Scan for the cell matching the given text and deliver its (X, Y) coordinate at center. 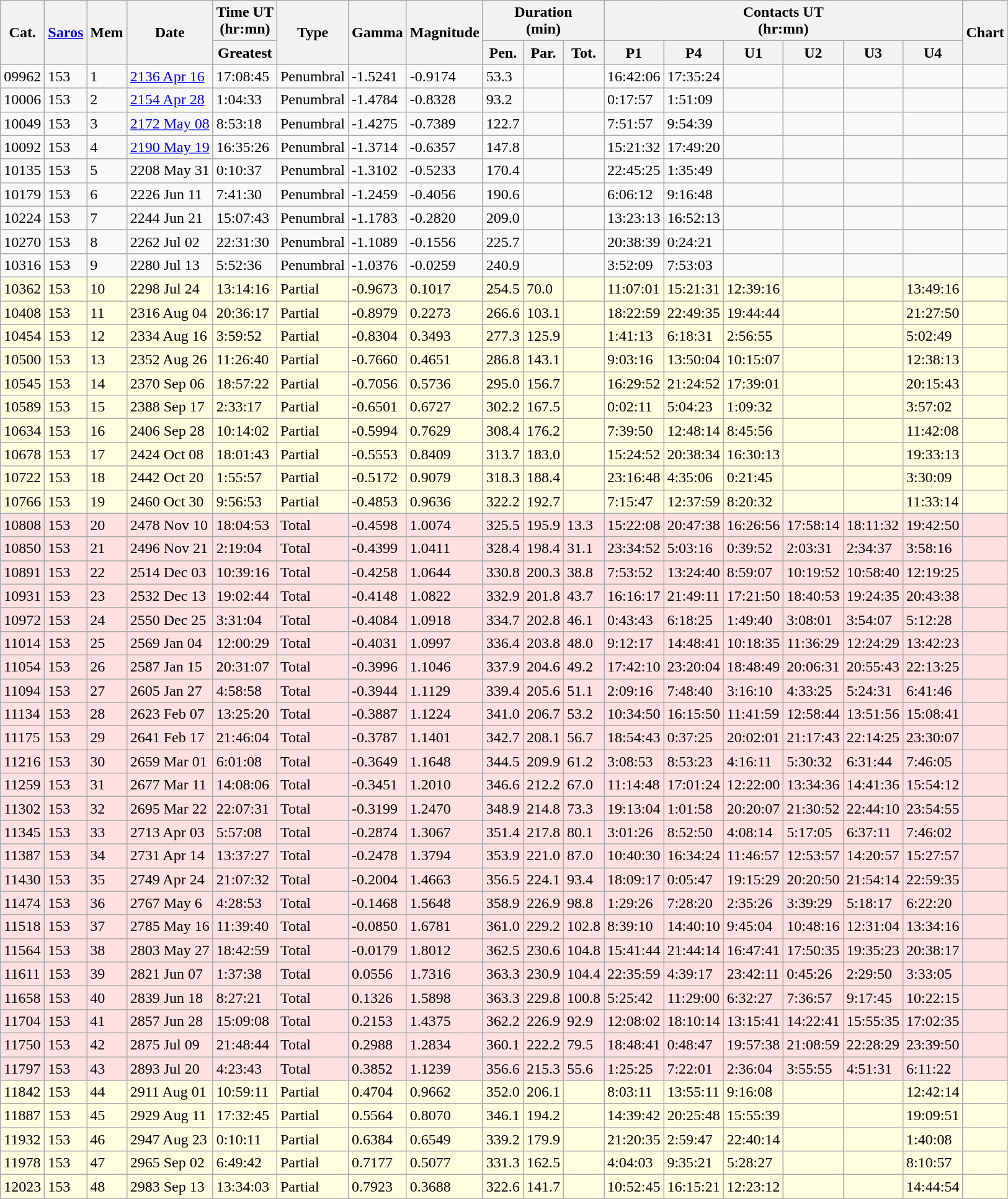
205.6 (543, 691)
8:27:21 (244, 997)
7:46:05 (933, 761)
1.0074 (444, 525)
0:39:52 (753, 549)
356.6 (502, 1068)
32 (107, 809)
21:07:32 (244, 879)
1.1129 (444, 691)
2262 Jul 02 (170, 241)
122.7 (502, 123)
Magnitude (444, 32)
20:38:34 (694, 454)
39 (107, 974)
12:19:25 (933, 572)
11704 (22, 1021)
7:15:47 (634, 501)
12:22:00 (753, 785)
23:20:04 (694, 667)
10931 (22, 596)
12 (107, 336)
21:54:14 (873, 879)
21:48:44 (244, 1044)
10270 (22, 241)
8:39:10 (634, 927)
-1.0376 (378, 265)
17:08:45 (244, 76)
7:48:40 (694, 691)
2587 Jan 15 (170, 667)
17:58:14 (813, 525)
10 (107, 289)
162.5 (543, 1163)
10808 (22, 525)
5:12:28 (933, 619)
5:04:23 (694, 407)
14:08:06 (244, 785)
3:55:55 (813, 1068)
334.7 (502, 619)
362.2 (502, 1021)
2947 Aug 23 (170, 1139)
-0.4056 (444, 194)
103.1 (543, 312)
10316 (22, 265)
19:33:13 (933, 454)
11474 (22, 903)
30 (107, 761)
19:24:35 (873, 596)
230.6 (543, 950)
15:24:52 (634, 454)
6:22:20 (933, 903)
2839 Jun 18 (170, 997)
0.2988 (378, 1044)
11387 (22, 856)
21:24:52 (694, 384)
1:04:33 (244, 100)
8:10:57 (933, 1163)
16:15:21 (694, 1187)
206.7 (543, 714)
6:11:22 (933, 1068)
16:47:41 (753, 950)
7:53:52 (634, 572)
10:48:16 (813, 927)
4:16:11 (753, 761)
5:18:17 (873, 903)
10:52:45 (634, 1187)
266.6 (502, 312)
348.9 (502, 809)
1.0822 (444, 596)
-1.5241 (378, 76)
14:22:41 (813, 1021)
2:03:31 (813, 549)
18:22:59 (634, 312)
0:43:43 (634, 619)
67.0 (583, 785)
16:34:24 (694, 856)
-0.0850 (378, 927)
10678 (22, 454)
12:48:14 (694, 431)
2:29:50 (873, 974)
21:44:14 (694, 950)
-0.2004 (378, 879)
254.5 (502, 289)
11345 (22, 832)
0:24:21 (694, 241)
22:59:35 (933, 879)
2911 Aug 01 (170, 1092)
38.8 (583, 572)
2226 Jun 11 (170, 194)
18:01:43 (244, 454)
195.9 (543, 525)
21:49:11 (694, 596)
31.1 (583, 549)
6:49:42 (244, 1163)
156.7 (543, 384)
Time UT(hr:mn) (244, 21)
14:20:57 (873, 856)
-0.2820 (444, 218)
18:04:53 (244, 525)
11175 (22, 738)
Chart (985, 32)
-0.4148 (378, 596)
-0.3787 (378, 738)
93.4 (583, 879)
0:45:26 (813, 974)
15:27:57 (933, 856)
351.4 (502, 832)
-0.4853 (378, 501)
U1 (753, 53)
-0.0259 (444, 265)
18:57:22 (244, 384)
18:11:32 (873, 525)
0.9636 (444, 501)
0.3688 (444, 1187)
2:59:47 (694, 1139)
16:26:56 (753, 525)
12:53:57 (813, 856)
2334 Aug 16 (170, 336)
0.6384 (378, 1139)
20:25:48 (694, 1116)
5:03:16 (694, 549)
22:14:25 (873, 738)
362.5 (502, 950)
-0.2874 (378, 832)
8:52:50 (694, 832)
3:54:07 (873, 619)
22 (107, 572)
2190 May 19 (170, 147)
11518 (22, 927)
11216 (22, 761)
14:48:41 (694, 643)
19:57:38 (753, 1044)
93.2 (502, 100)
10006 (22, 100)
322.6 (502, 1187)
125.9 (543, 336)
20:15:43 (933, 384)
10:39:16 (244, 572)
10:19:52 (813, 572)
13:49:16 (933, 289)
286.8 (502, 360)
2172 May 08 (170, 123)
15:21:31 (694, 289)
3 (107, 123)
10589 (22, 407)
Saros (66, 32)
6:18:31 (694, 336)
19:02:44 (244, 596)
10:58:40 (873, 572)
2136 Apr 16 (170, 76)
229.2 (543, 927)
328.4 (502, 549)
322.2 (502, 501)
13:14:16 (244, 289)
11797 (22, 1068)
331.3 (502, 1163)
336.4 (502, 643)
1.2010 (444, 785)
13:23:13 (634, 218)
16:52:13 (694, 218)
11259 (22, 785)
2695 Mar 22 (170, 809)
5:52:36 (244, 265)
1.0411 (444, 549)
21:30:52 (813, 809)
2893 Jul 20 (170, 1068)
342.7 (502, 738)
19:44:44 (753, 312)
5:57:08 (244, 832)
1:29:26 (634, 903)
Greatest (244, 53)
13:51:56 (873, 714)
-1.3102 (378, 171)
1.1401 (444, 738)
Mem (107, 32)
141.7 (543, 1187)
1.0997 (444, 643)
170.4 (502, 171)
3:58:16 (933, 549)
352.0 (502, 1092)
1:35:49 (694, 171)
P4 (694, 53)
102.8 (583, 927)
98.8 (583, 903)
-0.6357 (444, 147)
0:10:37 (244, 171)
10049 (22, 123)
0.7177 (378, 1163)
2460 Oct 30 (170, 501)
1:25:25 (634, 1068)
3:30:09 (933, 478)
346.6 (502, 785)
1.7316 (444, 974)
230.9 (543, 974)
13.3 (583, 525)
U4 (933, 53)
179.9 (543, 1139)
10362 (22, 289)
15 (107, 407)
22:45:25 (634, 171)
11054 (22, 667)
6:18:25 (694, 619)
325.5 (502, 525)
2731 Apr 14 (170, 856)
22:13:25 (933, 667)
10500 (22, 360)
13:34:16 (933, 927)
2767 May 6 (170, 903)
0.5736 (444, 384)
4:08:14 (753, 832)
358.9 (502, 903)
Gamma (378, 32)
6:06:12 (634, 194)
4:39:17 (694, 974)
0.2153 (378, 1021)
10722 (22, 478)
1:49:40 (753, 619)
17:21:50 (753, 596)
-0.3199 (378, 809)
61.2 (583, 761)
12:08:02 (634, 1021)
176.2 (543, 431)
19:15:29 (753, 879)
2875 Jul 09 (170, 1044)
5:02:49 (933, 336)
2442 Oct 20 (170, 478)
20:55:43 (873, 667)
16 (107, 431)
1:51:09 (694, 100)
19:13:04 (634, 809)
17:35:24 (694, 76)
-0.4031 (378, 643)
13:24:40 (694, 572)
Date (170, 32)
-0.3887 (378, 714)
2821 Jun 07 (170, 974)
2659 Mar 01 (170, 761)
42 (107, 1044)
1:09:32 (753, 407)
15:21:32 (634, 147)
2208 May 31 (170, 171)
-0.4399 (378, 549)
0:05:47 (694, 879)
Par. (543, 53)
2569 Jan 04 (170, 643)
8:03:11 (634, 1092)
Cat. (22, 32)
1.2470 (444, 809)
10545 (22, 384)
23:39:50 (933, 1044)
11 (107, 312)
0.1017 (444, 289)
-1.3714 (378, 147)
2550 Dec 25 (170, 619)
15:08:41 (933, 714)
0.3493 (444, 336)
183.0 (543, 454)
2388 Sep 17 (170, 407)
302.2 (502, 407)
21:08:59 (813, 1044)
12:37:59 (694, 501)
13:15:41 (753, 1021)
6:32:27 (753, 997)
295.0 (502, 384)
9:16:48 (694, 194)
1.2834 (444, 1044)
9:16:08 (753, 1092)
10092 (22, 147)
3:52:09 (634, 265)
49.2 (583, 667)
13:37:27 (244, 856)
4:23:43 (244, 1068)
11842 (22, 1092)
100.8 (583, 997)
10179 (22, 194)
360.1 (502, 1044)
10850 (22, 549)
5:25:42 (634, 997)
209.9 (543, 761)
14:44:54 (933, 1187)
188.4 (543, 478)
21:46:04 (244, 738)
18:40:53 (813, 596)
18:42:59 (244, 950)
20:20:50 (813, 879)
147.8 (502, 147)
194.2 (543, 1116)
9:17:45 (873, 997)
U3 (873, 53)
0:37:25 (694, 738)
143.1 (543, 360)
212.2 (543, 785)
10224 (22, 218)
18:09:17 (634, 879)
13:42:23 (933, 643)
313.7 (502, 454)
356.5 (502, 879)
48 (107, 1187)
23 (107, 596)
203.8 (543, 643)
15:54:12 (933, 785)
0.8070 (444, 1116)
214.8 (543, 809)
-0.0179 (378, 950)
332.9 (502, 596)
4:04:03 (634, 1163)
17:02:35 (933, 1021)
7:39:50 (634, 431)
11:41:59 (753, 714)
2677 Mar 11 (170, 785)
10454 (22, 336)
17:39:01 (753, 384)
1.8012 (444, 950)
222.2 (543, 1044)
20:06:31 (813, 667)
7:53:03 (694, 265)
2:09:16 (634, 691)
10:40:30 (634, 856)
16:29:52 (634, 384)
21:20:35 (634, 1139)
-1.1089 (378, 241)
17:42:10 (634, 667)
Duration(min) (543, 21)
22:28:29 (873, 1044)
1:55:57 (244, 478)
11658 (22, 997)
0.5077 (444, 1163)
79.5 (583, 1044)
1.1239 (444, 1068)
339.4 (502, 691)
1.1046 (444, 667)
23:30:07 (933, 738)
-0.8979 (378, 312)
1:40:08 (933, 1139)
208.1 (543, 738)
3:57:02 (933, 407)
7:36:57 (813, 997)
10135 (22, 171)
2857 Jun 28 (170, 1021)
16:16:17 (634, 596)
10:34:50 (634, 714)
21:17:43 (813, 738)
23:34:52 (634, 549)
-0.5233 (444, 171)
14:39:42 (634, 1116)
15:55:39 (753, 1116)
Type (313, 32)
240.9 (502, 265)
Contacts UT(hr:mn) (783, 21)
5:28:27 (753, 1163)
0.4704 (378, 1092)
10891 (22, 572)
2244 Jun 21 (170, 218)
2803 May 27 (170, 950)
0.7629 (444, 431)
14:40:10 (694, 927)
4:28:53 (244, 903)
10408 (22, 312)
7 (107, 218)
12:42:14 (933, 1092)
11611 (22, 974)
25 (107, 643)
2496 Nov 21 (170, 549)
Tot. (583, 53)
21 (107, 549)
353.9 (502, 856)
17:49:20 (694, 147)
1.0644 (444, 572)
12:31:04 (873, 927)
11:33:14 (933, 501)
225.7 (502, 241)
38 (107, 950)
92.9 (583, 1021)
11:07:01 (634, 289)
23:54:55 (933, 809)
13:25:20 (244, 714)
33 (107, 832)
337.9 (502, 667)
12:38:13 (933, 360)
70.0 (543, 289)
2478 Nov 10 (170, 525)
2713 Apr 03 (170, 832)
-0.1468 (378, 903)
204.6 (543, 667)
48.0 (583, 643)
11:39:40 (244, 927)
7:22:01 (694, 1068)
2316 Aug 04 (170, 312)
11:46:57 (753, 856)
15:41:44 (634, 950)
192.7 (543, 501)
-0.3996 (378, 667)
2:34:37 (873, 549)
16:42:06 (634, 76)
9:56:53 (244, 501)
-0.3944 (378, 691)
1.1224 (444, 714)
15:55:35 (873, 1021)
37 (107, 927)
16:15:50 (694, 714)
11:42:08 (933, 431)
3:16:10 (753, 691)
9:54:39 (694, 123)
215.3 (543, 1068)
-0.3451 (378, 785)
14:41:36 (873, 785)
P1 (634, 53)
15:22:08 (634, 525)
1.0918 (444, 619)
12023 (22, 1187)
3:01:26 (634, 832)
0:02:11 (634, 407)
11:29:00 (694, 997)
20:02:01 (753, 738)
206.1 (543, 1092)
24 (107, 619)
1:37:38 (244, 974)
224.1 (543, 879)
1.6781 (444, 927)
8:59:07 (753, 572)
341.0 (502, 714)
-1.2459 (378, 194)
5:30:32 (813, 761)
23:16:48 (634, 478)
51.1 (583, 691)
8:53:23 (694, 761)
35 (107, 879)
2641 Feb 17 (170, 738)
10634 (22, 431)
20:38:39 (634, 241)
-0.9673 (378, 289)
22:07:31 (244, 809)
-0.8304 (378, 336)
11:36:29 (813, 643)
346.1 (502, 1116)
18:48:41 (634, 1044)
209.0 (502, 218)
2406 Sep 28 (170, 431)
18:10:14 (694, 1021)
2623 Feb 07 (170, 714)
6:37:11 (873, 832)
10:14:02 (244, 431)
0:17:57 (634, 100)
17:01:24 (694, 785)
2:33:17 (244, 407)
2532 Dec 13 (170, 596)
0.4651 (444, 360)
13:34:36 (813, 785)
11932 (22, 1139)
-0.4258 (378, 572)
190.6 (502, 194)
0.5564 (378, 1116)
8:20:32 (753, 501)
2514 Dec 03 (170, 572)
11:26:40 (244, 360)
10:59:11 (244, 1092)
-0.6501 (378, 407)
40 (107, 997)
0:21:45 (753, 478)
4:58:58 (244, 691)
0.2273 (444, 312)
36 (107, 903)
34 (107, 856)
53.2 (583, 714)
3:39:29 (813, 903)
12:24:29 (873, 643)
19:09:51 (933, 1116)
-0.7056 (378, 384)
11887 (22, 1116)
55.6 (583, 1068)
31 (107, 785)
29 (107, 738)
5:17:05 (813, 832)
2352 Aug 26 (170, 360)
11094 (22, 691)
13:50:04 (694, 360)
2:56:55 (753, 336)
11:14:48 (634, 785)
9:45:04 (753, 927)
11014 (22, 643)
11430 (22, 879)
1 (107, 76)
44 (107, 1092)
0:10:11 (244, 1139)
09962 (22, 76)
41 (107, 1021)
87.0 (583, 856)
104.8 (583, 950)
17 (107, 454)
6:01:08 (244, 761)
8 (107, 241)
229.8 (543, 997)
9:35:21 (694, 1163)
7:28:20 (694, 903)
198.4 (543, 549)
53.3 (502, 76)
7:51:57 (634, 123)
339.2 (502, 1139)
17:32:45 (244, 1116)
3:31:04 (244, 619)
-0.4084 (378, 619)
3:08:01 (813, 619)
18:54:43 (634, 738)
10:22:15 (933, 997)
3:08:53 (634, 761)
18 (107, 478)
22:49:35 (694, 312)
12:00:29 (244, 643)
-0.1556 (444, 241)
16:35:26 (244, 147)
-0.7389 (444, 123)
17:50:35 (813, 950)
2280 Jul 13 (170, 265)
9 (107, 265)
2 (107, 100)
330.8 (502, 572)
0.7923 (378, 1187)
-0.4598 (378, 525)
-0.2478 (378, 856)
19 (107, 501)
217.8 (543, 832)
11978 (22, 1163)
202.8 (543, 619)
2298 Jul 24 (170, 289)
20:43:38 (933, 596)
6:41:46 (933, 691)
10:18:35 (753, 643)
11750 (22, 1044)
15:09:08 (244, 1021)
0.0556 (378, 974)
12:39:16 (753, 289)
47 (107, 1163)
20:36:17 (244, 312)
13 (107, 360)
2929 Aug 11 (170, 1116)
0:48:47 (694, 1044)
104.4 (583, 974)
2785 May 16 (170, 927)
2749 Apr 24 (170, 879)
20 (107, 525)
1.3067 (444, 832)
20:31:07 (244, 667)
73.3 (583, 809)
7:41:30 (244, 194)
0.1326 (378, 997)
10:15:07 (753, 360)
56.7 (583, 738)
19:42:50 (933, 525)
3:59:52 (244, 336)
0.9079 (444, 478)
6 (107, 194)
22:40:14 (753, 1139)
-0.8328 (444, 100)
201.8 (543, 596)
18:48:49 (753, 667)
23:42:11 (753, 974)
80.1 (583, 832)
308.4 (502, 431)
6:31:44 (873, 761)
22:31:30 (244, 241)
0.8409 (444, 454)
13:34:03 (244, 1187)
-0.5172 (378, 478)
2424 Oct 08 (170, 454)
11302 (22, 809)
2:35:26 (753, 903)
-0.5994 (378, 431)
9:12:17 (634, 643)
28 (107, 714)
20:38:17 (933, 950)
4:33:25 (813, 691)
1.1648 (444, 761)
318.3 (502, 478)
1.4663 (444, 879)
46.1 (583, 619)
3:33:05 (933, 974)
10766 (22, 501)
-1.4275 (378, 123)
7:46:02 (933, 832)
-1.1783 (378, 218)
0.9662 (444, 1092)
13:55:11 (694, 1092)
-1.4784 (378, 100)
4:35:06 (694, 478)
-0.3649 (378, 761)
-0.7660 (378, 360)
221.0 (543, 856)
20:20:07 (753, 809)
5 (107, 171)
20:47:38 (694, 525)
5:24:31 (873, 691)
4:51:31 (873, 1068)
344.5 (502, 761)
200.3 (543, 572)
8:45:56 (753, 431)
22:44:10 (873, 809)
1:01:58 (694, 809)
2605 Jan 27 (170, 691)
1.5648 (444, 903)
12:23:12 (753, 1187)
8:53:18 (244, 123)
4 (107, 147)
15:07:43 (244, 218)
16:30:13 (753, 454)
43.7 (583, 596)
43 (107, 1068)
0.3852 (378, 1068)
2965 Sep 02 (170, 1163)
0.6549 (444, 1139)
26 (107, 667)
2370 Sep 06 (170, 384)
10972 (22, 619)
1.3794 (444, 856)
2983 Sep 13 (170, 1187)
11564 (22, 950)
1.5898 (444, 997)
21:27:50 (933, 312)
9:03:16 (634, 360)
U2 (813, 53)
167.5 (543, 407)
2:36:04 (753, 1068)
1.4375 (444, 1021)
-0.5553 (378, 454)
27 (107, 691)
11134 (22, 714)
2:19:04 (244, 549)
-0.9174 (444, 76)
Pen. (502, 53)
45 (107, 1116)
19:35:23 (873, 950)
0.6727 (444, 407)
277.3 (502, 336)
2154 Apr 28 (170, 100)
1:41:13 (634, 336)
12:58:44 (813, 714)
361.0 (502, 927)
22:35:59 (634, 974)
46 (107, 1139)
14 (107, 384)
